From the cell containing the given text, extract its center point as (X, Y) coordinate. 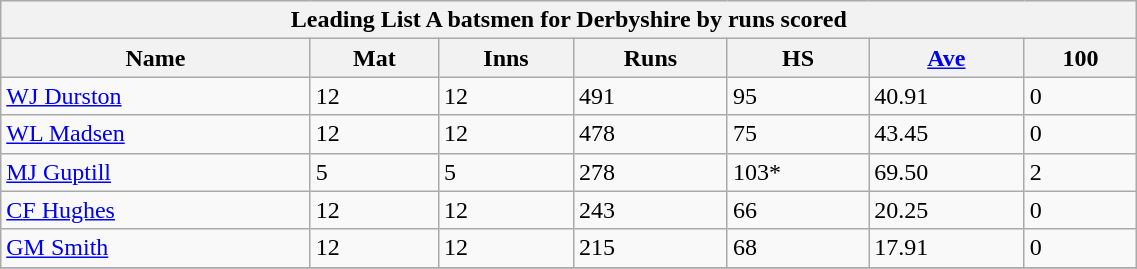
Inns (506, 58)
69.50 (946, 172)
215 (650, 248)
HS (798, 58)
66 (798, 210)
Leading List A batsmen for Derbyshire by runs scored (569, 20)
491 (650, 96)
100 (1080, 58)
20.25 (946, 210)
Runs (650, 58)
95 (798, 96)
278 (650, 172)
75 (798, 134)
478 (650, 134)
Mat (374, 58)
103* (798, 172)
68 (798, 248)
Ave (946, 58)
WL Madsen (156, 134)
WJ Durston (156, 96)
43.45 (946, 134)
243 (650, 210)
GM Smith (156, 248)
Name (156, 58)
40.91 (946, 96)
2 (1080, 172)
MJ Guptill (156, 172)
CF Hughes (156, 210)
17.91 (946, 248)
